Provide the [X, Y] coordinate of the cell's center where the given text is located.  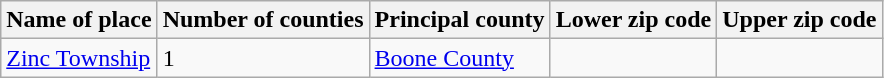
Number of counties [263, 20]
Upper zip code [800, 20]
Lower zip code [634, 20]
Name of place [79, 20]
1 [263, 58]
Zinc Township [79, 58]
Boone County [460, 58]
Principal county [460, 20]
